Capture the cell that displays the provided text and extract its [X, Y] central coordinate. 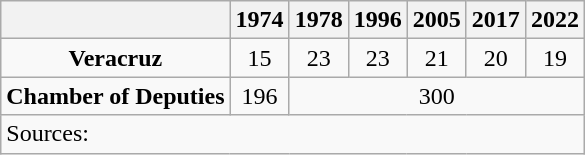
Chamber of Deputies [116, 96]
20 [496, 58]
300 [436, 96]
1974 [260, 20]
Veracruz [116, 58]
2005 [436, 20]
19 [554, 58]
21 [436, 58]
15 [260, 58]
2022 [554, 20]
1978 [318, 20]
1996 [378, 20]
Sources: [293, 134]
196 [260, 96]
2017 [496, 20]
